Output the (X, Y) coordinate of the center of the cell containing the given text.  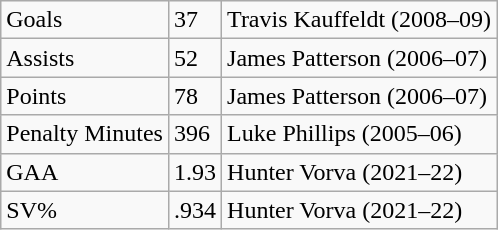
.934 (194, 210)
SV% (85, 210)
52 (194, 58)
GAA (85, 172)
Luke Phillips (2005–06) (360, 134)
Penalty Minutes (85, 134)
Assists (85, 58)
Travis Kauffeldt (2008–09) (360, 20)
Points (85, 96)
37 (194, 20)
396 (194, 134)
Goals (85, 20)
1.93 (194, 172)
78 (194, 96)
